Search for the cell housing the specified text and yield its [X, Y] center coordinate. 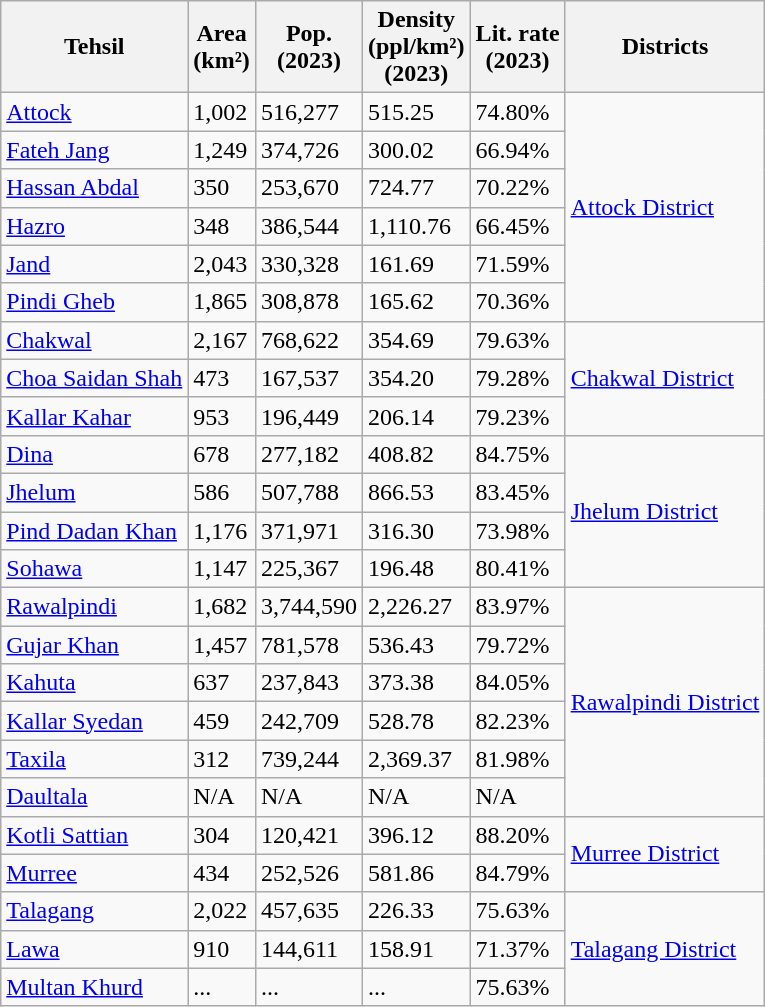
1,457 [222, 645]
79.72% [518, 645]
739,244 [308, 759]
253,670 [308, 188]
350 [222, 188]
Jand [94, 264]
Murree [94, 873]
1,682 [222, 607]
81.98% [518, 759]
88.20% [518, 835]
Daultala [94, 797]
1,110.76 [416, 226]
1,147 [222, 569]
Kahuta [94, 683]
528.78 [416, 721]
66.94% [518, 150]
79.28% [518, 378]
2,167 [222, 340]
144,611 [308, 949]
371,971 [308, 531]
82.23% [518, 721]
Pind Dadan Khan [94, 531]
158.91 [416, 949]
507,788 [308, 492]
Rawalpindi District [665, 702]
373.38 [416, 683]
2,369.37 [416, 759]
73.98% [518, 531]
Choa Saidan Shah [94, 378]
354.20 [416, 378]
3,744,590 [308, 607]
Districts [665, 47]
330,328 [308, 264]
Lit. rate(2023) [518, 47]
516,277 [308, 112]
165.62 [416, 302]
167,537 [308, 378]
724.77 [416, 188]
316.30 [416, 531]
300.02 [416, 150]
768,622 [308, 340]
Pindi Gheb [94, 302]
374,726 [308, 150]
Tehsil [94, 47]
536.43 [416, 645]
252,526 [308, 873]
Kallar Kahar [94, 416]
473 [222, 378]
Kallar Syedan [94, 721]
459 [222, 721]
Talagang [94, 911]
Fateh Jang [94, 150]
308,878 [308, 302]
225,367 [308, 569]
Chakwal [94, 340]
515.25 [416, 112]
71.37% [518, 949]
678 [222, 454]
1,002 [222, 112]
1,249 [222, 150]
408.82 [416, 454]
910 [222, 949]
226.33 [416, 911]
304 [222, 835]
586 [222, 492]
Lawa [94, 949]
161.69 [416, 264]
Pop.(2023) [308, 47]
Chakwal District [665, 378]
1,865 [222, 302]
277,182 [308, 454]
312 [222, 759]
84.05% [518, 683]
386,544 [308, 226]
Density(ppl/km²)(2023) [416, 47]
Attock [94, 112]
Taxila [94, 759]
2,226.27 [416, 607]
Rawalpindi [94, 607]
Sohawa [94, 569]
434 [222, 873]
79.63% [518, 340]
2,022 [222, 911]
637 [222, 683]
Hazro [94, 226]
196,449 [308, 416]
1,176 [222, 531]
581.86 [416, 873]
79.23% [518, 416]
Area(km²) [222, 47]
Talagang District [665, 949]
Murree District [665, 854]
84.79% [518, 873]
Gujar Khan [94, 645]
70.22% [518, 188]
71.59% [518, 264]
196.48 [416, 569]
Hassan Abdal [94, 188]
Multan Khurd [94, 987]
Attock District [665, 207]
Kotli Sattian [94, 835]
84.75% [518, 454]
Jhelum District [665, 511]
866.53 [416, 492]
457,635 [308, 911]
66.45% [518, 226]
396.12 [416, 835]
206.14 [416, 416]
953 [222, 416]
348 [222, 226]
354.69 [416, 340]
Jhelum [94, 492]
2,043 [222, 264]
83.45% [518, 492]
74.80% [518, 112]
120,421 [308, 835]
83.97% [518, 607]
237,843 [308, 683]
Dina [94, 454]
781,578 [308, 645]
70.36% [518, 302]
242,709 [308, 721]
80.41% [518, 569]
